Provide the [X, Y] coordinate of the cell's center where the given text is located.  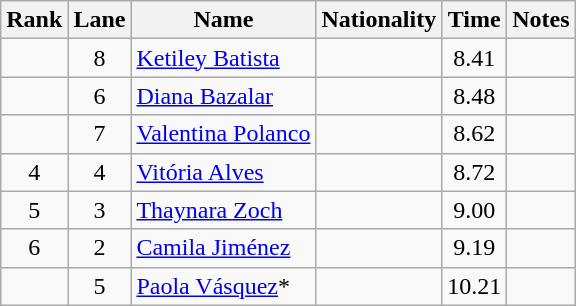
8.48 [474, 96]
Nationality [379, 20]
2 [100, 248]
Notes [541, 20]
8.62 [474, 134]
Camila Jiménez [224, 248]
Ketiley Batista [224, 58]
9.19 [474, 248]
Time [474, 20]
9.00 [474, 210]
Valentina Polanco [224, 134]
Rank [34, 20]
Name [224, 20]
3 [100, 210]
Vitória Alves [224, 172]
8.72 [474, 172]
Paola Vásquez* [224, 286]
10.21 [474, 286]
8 [100, 58]
7 [100, 134]
Thaynara Zoch [224, 210]
Diana Bazalar [224, 96]
8.41 [474, 58]
Lane [100, 20]
